Provide the [x, y] coordinate of the cell's center where the given text is located.  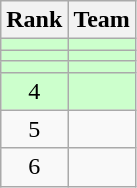
Team [102, 20]
Rank [34, 20]
6 [34, 167]
5 [34, 129]
4 [34, 91]
